Return [x, y] of the center of cell containing provided text 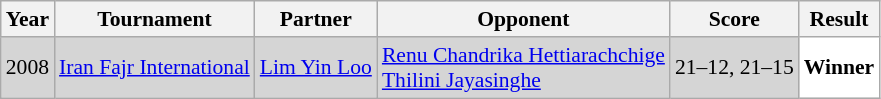
Lim Yin Loo [316, 68]
2008 [28, 68]
Tournament [154, 19]
21–12, 21–15 [734, 68]
Opponent [524, 19]
Winner [840, 68]
Score [734, 19]
Year [28, 19]
Iran Fajr International [154, 68]
Partner [316, 19]
Renu Chandrika Hettiarachchige Thilini Jayasinghe [524, 68]
Result [840, 19]
